Scan for the cell matching the given text and deliver its (X, Y) coordinate at center. 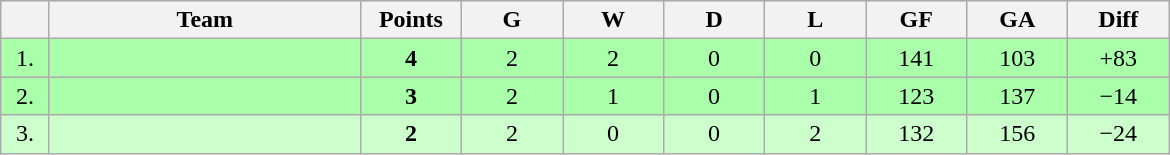
L (816, 20)
−24 (1118, 134)
GA (1018, 20)
103 (1018, 58)
Diff (1118, 20)
1. (26, 58)
D (714, 20)
GF (916, 20)
+83 (1118, 58)
4 (410, 58)
W (612, 20)
Team (204, 20)
2. (26, 96)
−14 (1118, 96)
137 (1018, 96)
156 (1018, 134)
3. (26, 134)
141 (916, 58)
G (512, 20)
3 (410, 96)
Points (410, 20)
132 (916, 134)
123 (916, 96)
